Detect which cell encompasses the target text, then output its (X, Y) center coordinate. 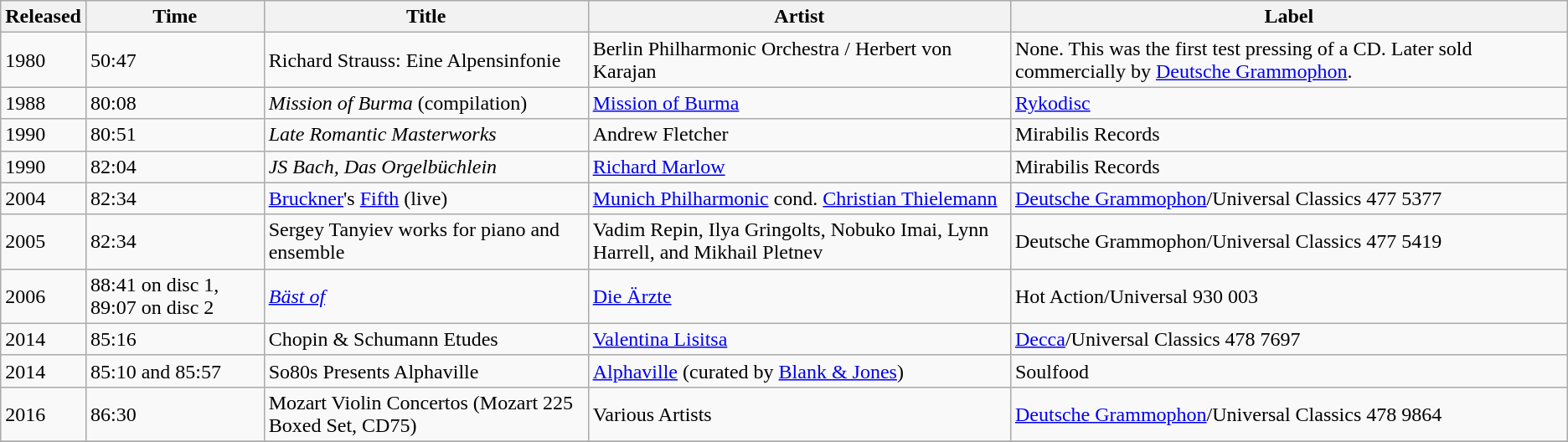
Die Ärzte (799, 296)
Title (426, 17)
Valentina Lisitsa (799, 339)
2006 (44, 296)
80:08 (174, 103)
Time (174, 17)
Richard Marlow (799, 167)
Andrew Fletcher (799, 135)
Mission of Burma (compilation) (426, 103)
Vadim Repin, Ilya Gringolts, Nobuko Imai, Lynn Harrell, and Mikhail Pletnev (799, 241)
So80s Presents Alphaville (426, 371)
Decca/Universal Classics 478 7697 (1288, 339)
Deutsche Grammophon/Universal Classics 477 5377 (1288, 198)
Mission of Burma (799, 103)
Label (1288, 17)
Munich Philharmonic cond. Christian Thielemann (799, 198)
85:16 (174, 339)
50:47 (174, 60)
Various Artists (799, 414)
Bruckner's Fifth (live) (426, 198)
Deutsche Grammophon/Universal Classics 478 9864 (1288, 414)
Late Romantic Masterworks (426, 135)
Mozart Violin Concertos (Mozart 225 Boxed Set, CD75) (426, 414)
2004 (44, 198)
1980 (44, 60)
JS Bach, Das Orgelbüchlein (426, 167)
82:04 (174, 167)
Hot Action/Universal 930 003 (1288, 296)
2016 (44, 414)
Artist (799, 17)
80:51 (174, 135)
None. This was the first test pressing of a CD. Later sold commercially by Deutsche Grammophon. (1288, 60)
Bäst of (426, 296)
86:30 (174, 414)
1988 (44, 103)
Sergey Tanyiev works for piano and ensemble (426, 241)
Deutsche Grammophon/Universal Classics 477 5419 (1288, 241)
Berlin Philharmonic Orchestra / Herbert von Karajan (799, 60)
Rykodisc (1288, 103)
Soulfood (1288, 371)
Richard Strauss: Eine Alpensinfonie (426, 60)
Alphaville (curated by Blank & Jones) (799, 371)
88:41 on disc 1, 89:07 on disc 2 (174, 296)
2005 (44, 241)
Chopin & Schumann Etudes (426, 339)
Released (44, 17)
85:10 and 85:57 (174, 371)
